Extract the (x, y) coordinate from the center of the cell holding the provided text.  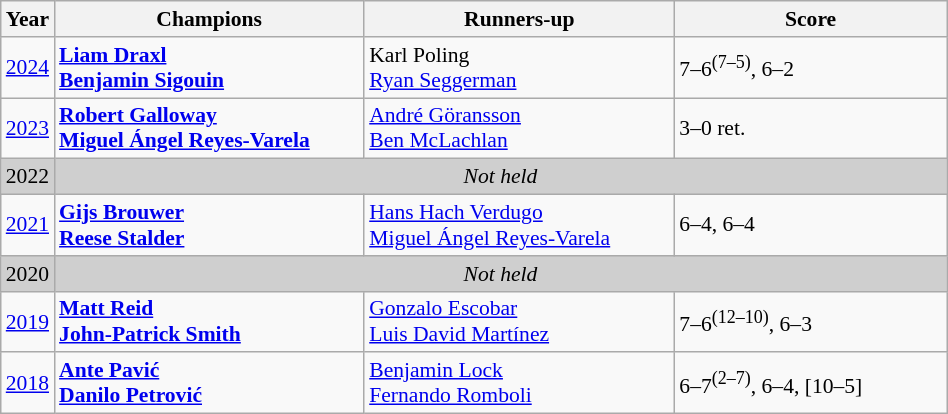
André Göransson Ben McLachlan (519, 128)
2021 (28, 226)
2019 (28, 322)
Liam Draxl Benjamin Sigouin (209, 68)
Karl Poling Ryan Seggerman (519, 68)
Gonzalo Escobar Luis David Martínez (519, 322)
2022 (28, 177)
Champions (209, 19)
Ante Pavić Danilo Petrović (209, 384)
3–0 ret. (810, 128)
2023 (28, 128)
2024 (28, 68)
Year (28, 19)
Gijs Brouwer Reese Stalder (209, 226)
2018 (28, 384)
6–4, 6–4 (810, 226)
6–7(2–7), 6–4, [10–5] (810, 384)
7–6(7–5), 6–2 (810, 68)
7–6(12–10), 6–3 (810, 322)
Score (810, 19)
Runners-up (519, 19)
Hans Hach Verdugo Miguel Ángel Reyes-Varela (519, 226)
Robert Galloway Miguel Ángel Reyes-Varela (209, 128)
Matt Reid John-Patrick Smith (209, 322)
2020 (28, 274)
Benjamin Lock Fernando Romboli (519, 384)
